Identify which cell holds the provided text, then report its (X, Y) central coordinate. 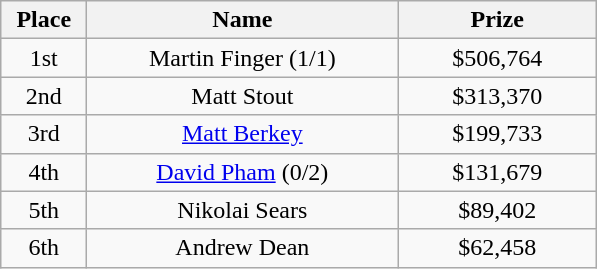
2nd (44, 96)
Andrew Dean (242, 248)
Martin Finger (1/1) (242, 58)
6th (44, 248)
Matt Berkey (242, 134)
Matt Stout (242, 96)
Place (44, 20)
1st (44, 58)
$62,458 (498, 248)
$89,402 (498, 210)
Name (242, 20)
$506,764 (498, 58)
$313,370 (498, 96)
Nikolai Sears (242, 210)
$199,733 (498, 134)
David Pham (0/2) (242, 172)
Prize (498, 20)
5th (44, 210)
4th (44, 172)
$131,679 (498, 172)
3rd (44, 134)
